Return the (x, y) coordinate for the center point of the cell that contains the specified text.  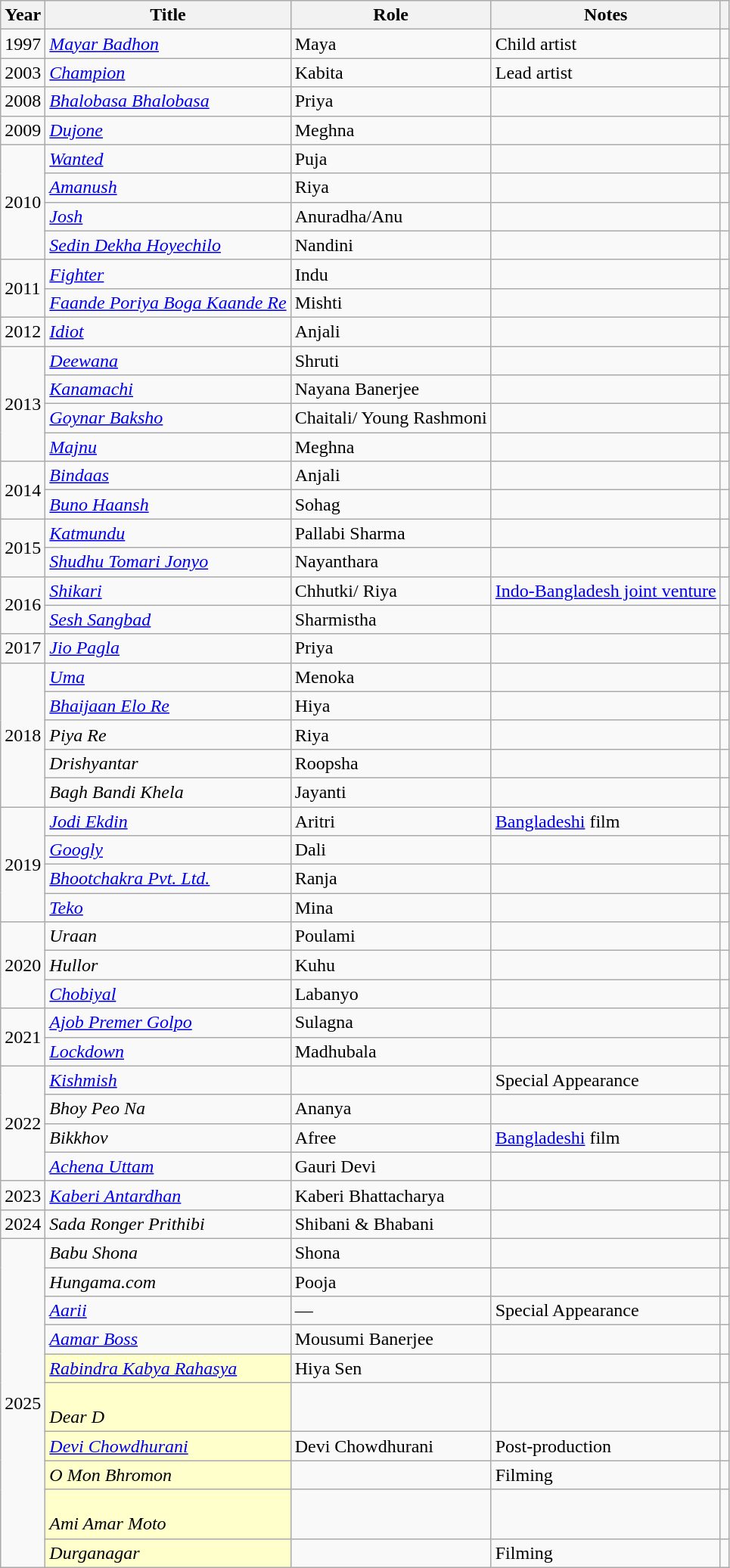
Dali (390, 850)
2022 (23, 1123)
Mina (390, 908)
2015 (23, 548)
Kuhu (390, 965)
Chaitali/ Young Rashmoni (390, 418)
Post-production (605, 1446)
Lead artist (605, 73)
Hullor (168, 965)
Notes (605, 15)
Shudhu Tomari Jonyo (168, 562)
Kaberi Bhattacharya (390, 1195)
2012 (23, 331)
Uma (168, 677)
Poulami (390, 936)
Nandini (390, 245)
Ranja (390, 879)
Drishyantar (168, 763)
Dujone (168, 130)
Fighter (168, 274)
2024 (23, 1224)
Sulagna (390, 1023)
Year (23, 15)
2003 (23, 73)
Sada Ronger Prithibi (168, 1224)
Title (168, 15)
Madhubala (390, 1051)
Jayanti (390, 792)
Piya Re (168, 734)
Ajob Premer Golpo (168, 1023)
Idiot (168, 331)
1997 (23, 44)
Kaberi Antardhan (168, 1195)
Ami Amar Moto (168, 1514)
Child artist (605, 44)
Rabindra Kabya Rahasya (168, 1368)
Afree (390, 1138)
Achena Uttam (168, 1166)
Hungama.com (168, 1282)
2014 (23, 490)
Labanyo (390, 994)
2011 (23, 288)
Gauri Devi (390, 1166)
Sesh Sangbad (168, 619)
Indo-Bangladesh joint venture (605, 591)
Chobiyal (168, 994)
Bindaas (168, 476)
Roopsha (390, 763)
Teko (168, 908)
Faande Poriya Boga Kaande Re (168, 303)
Champion (168, 73)
2008 (23, 101)
Maya (390, 44)
Aarii (168, 1311)
Shikari (168, 591)
Lockdown (168, 1051)
Pooja (390, 1282)
— (390, 1311)
Kishmish (168, 1080)
Pallabi Sharma (390, 533)
Durganagar (168, 1553)
Shona (390, 1253)
Sharmistha (390, 619)
Aamar Boss (168, 1340)
Jio Pagla (168, 648)
Sohag (390, 505)
Bhalobasa Bhalobasa (168, 101)
Kabita (390, 73)
Bhaijaan Elo Re (168, 706)
2025 (23, 1402)
Shibani & Bhabani (390, 1224)
Buno Haansh (168, 505)
Dear D (168, 1407)
2017 (23, 648)
2009 (23, 130)
Deewana (168, 361)
Aritri (390, 821)
2018 (23, 734)
Wanted (168, 159)
Goynar Baksho (168, 418)
Sedin Dekha Hoyechilo (168, 245)
Nayana Banerjee (390, 390)
Hiya Sen (390, 1368)
2013 (23, 404)
2023 (23, 1195)
Bhootchakra Pvt. Ltd. (168, 879)
2016 (23, 605)
Jodi Ekdin (168, 821)
Mayar Badhon (168, 44)
Bhoy Peo Na (168, 1109)
Ananya (390, 1109)
Majnu (168, 447)
Mousumi Banerjee (390, 1340)
Bikkhov (168, 1138)
Indu (390, 274)
Googly (168, 850)
2020 (23, 965)
Nayanthara (390, 562)
Katmundu (168, 533)
O Mon Bhromon (168, 1475)
Shruti (390, 361)
Uraan (168, 936)
2019 (23, 864)
Kanamachi (168, 390)
Chhutki/ Riya (390, 591)
Amanush (168, 188)
Anuradha/Anu (390, 216)
Babu Shona (168, 1253)
Josh (168, 216)
2021 (23, 1037)
Bagh Bandi Khela (168, 792)
2010 (23, 202)
Hiya (390, 706)
Puja (390, 159)
Role (390, 15)
Menoka (390, 677)
Mishti (390, 303)
